For the text-containing cell, return its midpoint in (X, Y) coordinate format. 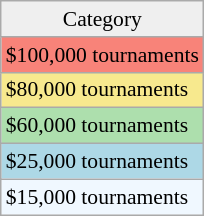
Category (102, 19)
$25,000 tournaments (102, 162)
$100,000 tournaments (102, 55)
$15,000 tournaments (102, 197)
$60,000 tournaments (102, 126)
$80,000 tournaments (102, 90)
